Scan for the cell matching the given text and deliver its [X, Y] coordinate at center. 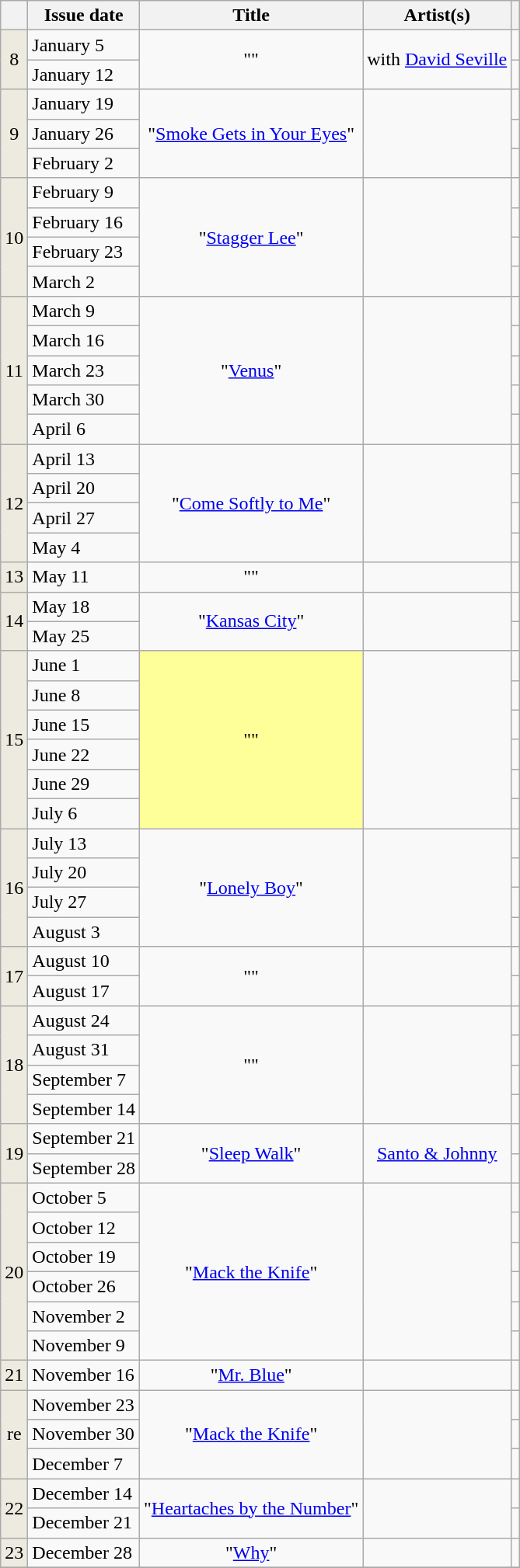
April 20 [84, 488]
June 1 [84, 666]
January 5 [84, 45]
March 30 [84, 400]
August 24 [84, 1020]
"Venus" [252, 370]
"Lonely Boy" [252, 887]
June 8 [84, 695]
22 [14, 1508]
Issue date [84, 16]
May 11 [84, 577]
July 27 [84, 902]
November 23 [84, 1405]
8 [14, 60]
April 13 [84, 459]
"Smoke Gets in Your Eyes" [252, 134]
14 [14, 621]
February 2 [84, 163]
April 6 [84, 429]
November 9 [84, 1346]
November 16 [84, 1375]
June 29 [84, 784]
18 [14, 1065]
September 21 [84, 1139]
October 26 [84, 1286]
Artist(s) [437, 16]
December 21 [84, 1523]
July 6 [84, 813]
13 [14, 577]
re [14, 1434]
July 20 [84, 873]
September 28 [84, 1168]
December 7 [84, 1464]
March 9 [84, 311]
March 2 [84, 281]
August 31 [84, 1050]
12 [14, 503]
August 10 [84, 961]
June 22 [84, 754]
Title [252, 16]
"Sleep Walk" [252, 1153]
Santo & Johnny [437, 1153]
23 [14, 1552]
September 14 [84, 1109]
October 12 [84, 1227]
15 [14, 739]
November 2 [84, 1316]
December 14 [84, 1493]
February 23 [84, 252]
May 18 [84, 607]
March 16 [84, 340]
July 13 [84, 843]
10 [14, 237]
May 4 [84, 548]
"Mr. Blue" [252, 1375]
"Stagger Lee" [252, 237]
May 25 [84, 636]
"Why" [252, 1552]
August 17 [84, 991]
October 19 [84, 1257]
April 27 [84, 518]
January 12 [84, 75]
"Come Softly to Me" [252, 503]
11 [14, 370]
16 [14, 887]
17 [14, 976]
September 7 [84, 1080]
19 [14, 1153]
January 26 [84, 134]
February 9 [84, 193]
December 28 [84, 1552]
March 23 [84, 370]
with David Seville [437, 60]
August 3 [84, 932]
"Kansas City" [252, 621]
January 19 [84, 104]
June 15 [84, 725]
November 30 [84, 1434]
21 [14, 1375]
"Heartaches by the Number" [252, 1508]
20 [14, 1271]
9 [14, 134]
October 5 [84, 1198]
February 16 [84, 222]
